Output the [x, y] coordinate of the center of the cell containing the given text.  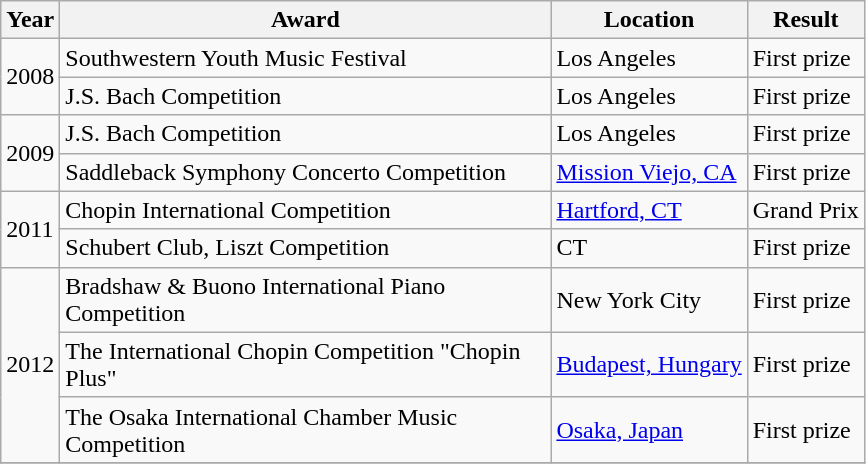
Award [306, 20]
Southwestern Youth Music Festival [306, 58]
2008 [30, 77]
Mission Viejo, CA [649, 172]
The Osaka International Chamber Music Competition [306, 430]
Saddleback Symphony Concerto Competition [306, 172]
Chopin International Competition [306, 210]
CT [649, 248]
Schubert Club, Liszt Competition [306, 248]
Hartford, CT [649, 210]
2012 [30, 364]
Osaka, Japan [649, 430]
Grand Prix [806, 210]
Result [806, 20]
New York City [649, 300]
Location [649, 20]
2009 [30, 153]
Bradshaw & Buono International Piano Competition [306, 300]
2011 [30, 229]
Year [30, 20]
Budapest, Hungary [649, 364]
The International Chopin Competition "Chopin Plus" [306, 364]
